Capture the cell that displays the provided text and extract its (X, Y) central coordinate. 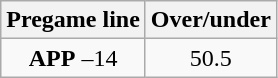
APP –14 (74, 58)
Over/under (210, 20)
50.5 (210, 58)
Pregame line (74, 20)
